Return the [x, y] coordinate for the center point of the cell that contains the specified text.  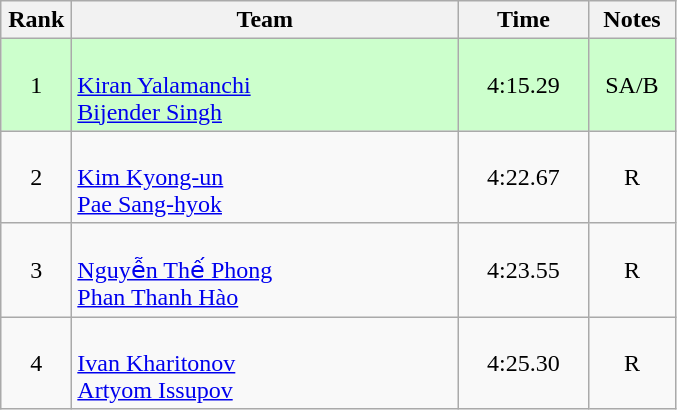
Time [524, 20]
Ivan KharitonovArtyom Issupov [265, 362]
4:23.55 [524, 270]
Team [265, 20]
Nguyễn Thế PhongPhan Thanh Hào [265, 270]
2 [36, 177]
4:25.30 [524, 362]
Notes [632, 20]
3 [36, 270]
1 [36, 85]
Kiran YalamanchiBijender Singh [265, 85]
Rank [36, 20]
SA/B [632, 85]
4 [36, 362]
4:15.29 [524, 85]
Kim Kyong-unPae Sang-hyok [265, 177]
4:22.67 [524, 177]
